Capture the cell that displays the provided text and extract its (x, y) central coordinate. 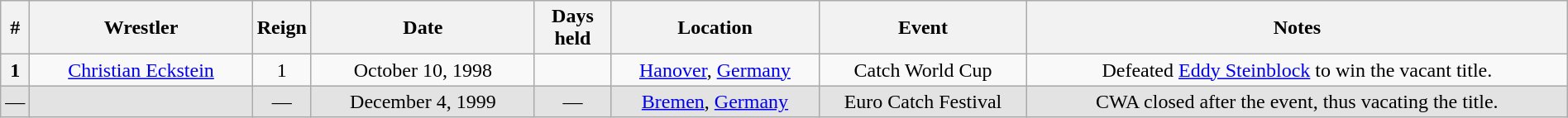
Defeated Eddy Steinblock to win the vacant title. (1297, 70)
Notes (1297, 28)
Hanover, Germany (715, 70)
Wrestler (141, 28)
Event (923, 28)
# (15, 28)
Location (715, 28)
October 10, 1998 (423, 70)
Christian Eckstein (141, 70)
CWA closed after the event, thus vacating the title. (1297, 101)
Bremen, Germany (715, 101)
December 4, 1999 (423, 101)
Catch World Cup (923, 70)
Reign (281, 28)
Days held (572, 28)
Euro Catch Festival (923, 101)
Date (423, 28)
